For the text-containing cell, return its midpoint in (x, y) coordinate format. 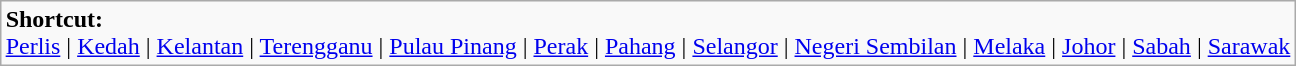
Shortcut:Perlis | Kedah | Kelantan | Terengganu | Pulau Pinang | Perak | Pahang | Selangor | Negeri Sembilan | Melaka | Johor | Sabah | Sarawak (648, 34)
